Locate the cell with the specified text and output its [x, y] center coordinate. 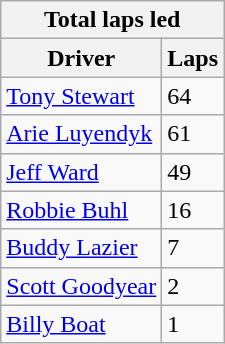
Jeff Ward [82, 172]
Robbie Buhl [82, 210]
Scott Goodyear [82, 286]
1 [193, 324]
Total laps led [112, 20]
2 [193, 286]
Tony Stewart [82, 96]
Buddy Lazier [82, 248]
Arie Luyendyk [82, 134]
7 [193, 248]
64 [193, 96]
16 [193, 210]
Driver [82, 58]
61 [193, 134]
49 [193, 172]
Laps [193, 58]
Billy Boat [82, 324]
